Pinpoint the cell where the given text exists, returning its [X, Y] midpoint coordinate. 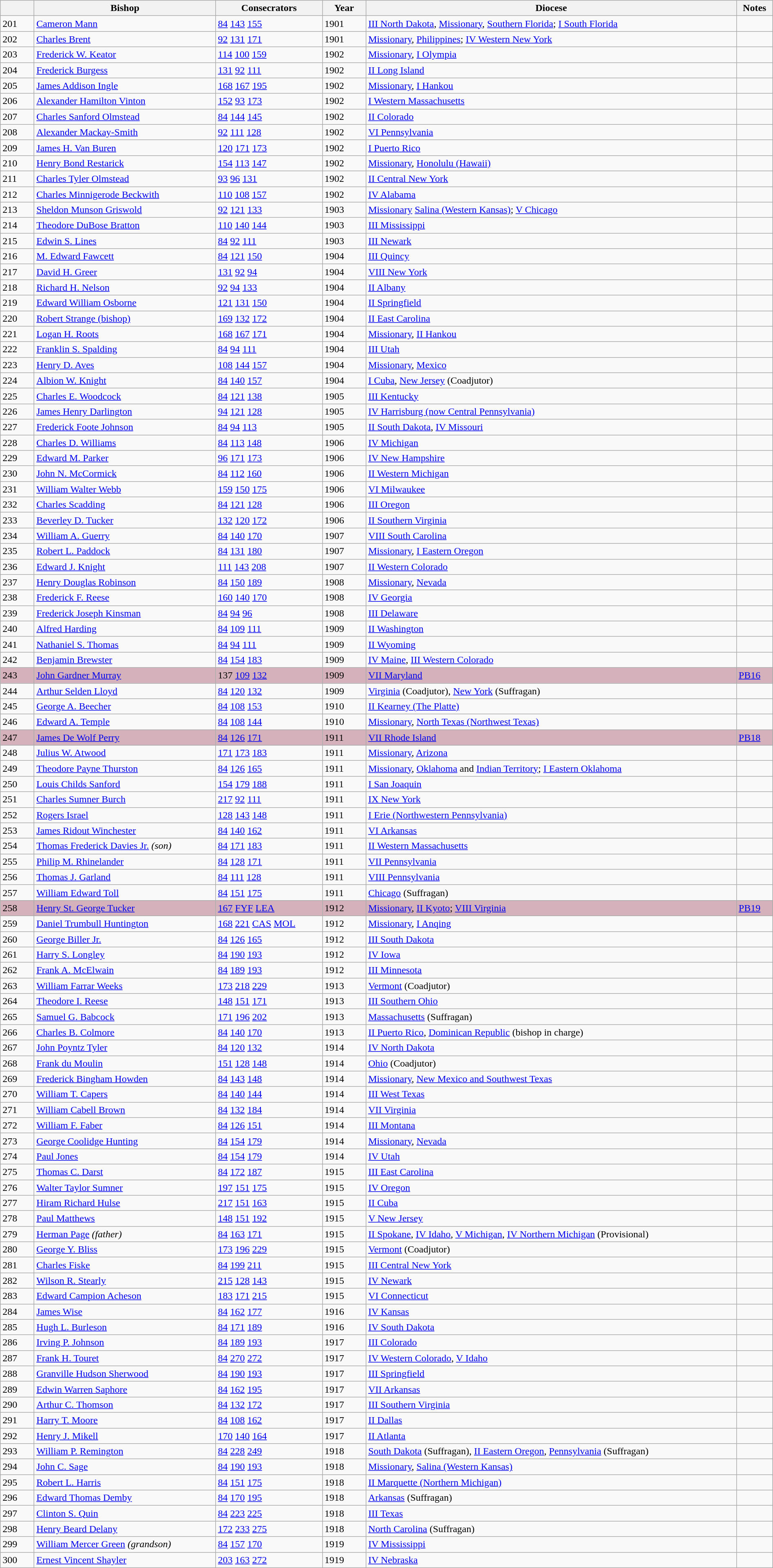
283 [17, 1296]
Missionary, Arizona [551, 753]
265 [17, 1017]
225 [17, 396]
William T. Capers [125, 1094]
IV Nebraska [551, 1560]
Notes [754, 8]
Samuel G. Babcock [125, 1017]
296 [17, 1498]
Cameron Mann [125, 24]
Missionary, I Olympia [551, 55]
168 221 CAS MOL [269, 923]
108 144 157 [269, 365]
227 [17, 427]
Daniel Trumbull Huntington [125, 923]
VI Connecticut [551, 1296]
84 121 128 [269, 505]
James Henry Darlington [125, 411]
84 270 272 [269, 1358]
Missionary, Salina (Western Kansas) [551, 1467]
William F. Faber [125, 1125]
263 [17, 986]
Alfred Harding [125, 629]
169 132 172 [269, 318]
288 [17, 1374]
222 [17, 349]
111 143 208 [269, 567]
Robert Strange (bishop) [125, 318]
159 150 175 [269, 489]
300 [17, 1560]
84 163 171 [269, 1234]
131 92 94 [269, 272]
84 121 138 [269, 396]
279 [17, 1234]
PB16 [754, 675]
Missionary, Philippines; IV Western New York [551, 39]
231 [17, 489]
201 [17, 24]
217 [17, 272]
IV North Dakota [551, 1048]
268 [17, 1063]
III Delaware [551, 613]
160 140 170 [269, 598]
III Oregon [551, 505]
Julius W. Atwood [125, 753]
137 109 132 [269, 675]
284 [17, 1312]
Henry Beard Delany [125, 1529]
110 108 157 [269, 194]
84 108 144 [269, 722]
167 FYF LEA [269, 908]
Frederick Foote Johnson [125, 427]
Missionary, II Hankou [551, 334]
Charles Scadding [125, 505]
Frederick F. Reese [125, 598]
Walter Taylor Sumner [125, 1188]
114 100 159 [269, 55]
206 [17, 101]
202 [17, 39]
243 [17, 675]
267 [17, 1048]
III Colorado [551, 1343]
84 171 189 [269, 1327]
III Mississippi [551, 225]
84 144 145 [269, 117]
228 [17, 442]
Charles Minnigerode Beckwith [125, 194]
257 [17, 892]
IV Newark [551, 1281]
I Erie (Northwestern Pennsylvania) [551, 815]
298 [17, 1529]
II Long Island [551, 70]
Ernest Vincent Shayler [125, 1560]
IV New Hampshire [551, 458]
James H. Van Buren [125, 148]
84 157 170 [269, 1544]
205 [17, 86]
173 218 229 [269, 986]
James De Wolf Perry [125, 738]
Missionary, II Kyoto; VIII Virginia [551, 908]
II East Carolina [551, 318]
240 [17, 629]
Benjamin Brewster [125, 660]
III Central New York [551, 1265]
173 196 229 [269, 1250]
II Central New York [551, 179]
Edward J. Knight [125, 567]
84 132 184 [269, 1110]
VIII New York [551, 272]
Charles Tyler Olmstead [125, 179]
252 [17, 815]
Henry D. Aves [125, 365]
210 [17, 163]
215 128 143 [269, 1281]
266 [17, 1032]
IV Mississippi [551, 1544]
Frederick Joseph Kinsman [125, 613]
Theodore Payne Thurston [125, 769]
Robert L. Harris [125, 1482]
294 [17, 1467]
IV Iowa [551, 955]
84 228 249 [269, 1451]
James Addison Ingle [125, 86]
IV Michigan [551, 442]
183 171 215 [269, 1296]
II Marquette (Northern Michigan) [551, 1482]
152 93 173 [269, 101]
II Atlanta [551, 1435]
II Western Colorado [551, 567]
Edward William Osborne [125, 303]
110 140 144 [269, 225]
270 [17, 1094]
253 [17, 830]
84 108 162 [269, 1420]
292 [17, 1435]
Richard H. Nelson [125, 287]
260 [17, 939]
289 [17, 1389]
249 [17, 769]
VI Arkansas [551, 830]
Missionary, I Anqing [551, 923]
242 [17, 660]
IV Maine, III Western Colorado [551, 660]
148 151 171 [269, 1001]
Ohio (Coadjutor) [551, 1063]
213 [17, 210]
84 172 187 [269, 1172]
Charles D. Williams [125, 442]
219 [17, 303]
291 [17, 1420]
250 [17, 784]
Theodore I. Reese [125, 1001]
84 140 157 [269, 380]
92 131 171 [269, 39]
209 [17, 148]
287 [17, 1358]
272 [17, 1125]
92 121 133 [269, 210]
297 [17, 1513]
84 140 162 [269, 830]
Logan H. Roots [125, 334]
William Farrar Weeks [125, 986]
Thomas Frederick Davies Jr. (son) [125, 846]
II Western Massachusetts [551, 846]
Harry T. Moore [125, 1420]
84 154 183 [269, 660]
III Southern Virginia [551, 1405]
233 [17, 520]
224 [17, 380]
220 [17, 318]
Herman Page (father) [125, 1234]
207 [17, 117]
216 [17, 256]
PB18 [754, 738]
III Southern Ohio [551, 1001]
VII Rhode Island [551, 738]
I Cuba, New Jersey (Coadjutor) [551, 380]
84 126 151 [269, 1125]
154 113 147 [269, 163]
84 112 160 [269, 474]
148 151 192 [269, 1219]
III Quincy [551, 256]
Arkansas (Suffragan) [551, 1498]
III South Dakota [551, 939]
84 143 155 [269, 24]
Beverley D. Tucker [125, 520]
280 [17, 1250]
PB19 [754, 908]
Year [344, 8]
IX New York [551, 799]
214 [17, 225]
84 128 171 [269, 861]
256 [17, 877]
84 121 150 [269, 256]
Charles B. Colmore [125, 1032]
South Dakota (Suffragan), II Eastern Oregon, Pennsylvania (Suffragan) [551, 1451]
Massachusetts (Suffragan) [551, 1017]
293 [17, 1451]
Frederick Burgess [125, 70]
Charles Sumner Burch [125, 799]
Robert L. Paddock [125, 551]
Charles Sanford Olmstead [125, 117]
IV Utah [551, 1156]
248 [17, 753]
Hiram Richard Hulse [125, 1203]
131 92 111 [269, 70]
84 199 211 [269, 1265]
Wilson R. Stearly [125, 1281]
William Walter Webb [125, 489]
269 [17, 1079]
217 92 111 [269, 799]
Edwin Warren Saphore [125, 1389]
84 126 171 [269, 738]
244 [17, 691]
172 233 275 [269, 1529]
281 [17, 1265]
Rogers Israel [125, 815]
84 162 195 [269, 1389]
93 96 131 [269, 179]
290 [17, 1405]
III Kentucky [551, 396]
Edward A. Temple [125, 722]
274 [17, 1156]
246 [17, 722]
III Minnesota [551, 970]
275 [17, 1172]
237 [17, 582]
III Springfield [551, 1374]
232 [17, 505]
Missionary, I Eastern Oregon [551, 551]
236 [17, 567]
Philip M. Rhinelander [125, 861]
154 179 188 [269, 784]
Edward Campion Acheson [125, 1296]
Missionary, Mexico [551, 365]
235 [17, 551]
James Wise [125, 1312]
III Utah [551, 349]
Paul Matthews [125, 1219]
Alexander Hamilton Vinton [125, 101]
223 [17, 365]
III Newark [551, 241]
David H. Greer [125, 272]
171 196 202 [269, 1017]
120 171 173 [269, 148]
III Montana [551, 1125]
254 [17, 846]
Virginia (Coadjutor), New York (Suffragan) [551, 691]
Missionary, Honolulu (Hawaii) [551, 163]
203 [17, 55]
Harry S. Longley [125, 955]
Missionary Salina (Western Kansas); V Chicago [551, 210]
Irving P. Johnson [125, 1343]
IV South Dakota [551, 1327]
Albion W. Knight [125, 380]
Frederick W. Keator [125, 55]
203 163 272 [269, 1560]
II Puerto Rico, Dominican Republic (bishop in charge) [551, 1032]
James Ridout Winchester [125, 830]
84 94 96 [269, 613]
168 167 171 [269, 334]
Henry J. Mikell [125, 1435]
IV Alabama [551, 194]
II Albany [551, 287]
84 171 183 [269, 846]
North Carolina (Suffragan) [551, 1529]
215 [17, 241]
William Mercer Green (grandson) [125, 1544]
VI Pennsylvania [551, 132]
Charles Fiske [125, 1265]
92 111 128 [269, 132]
84 150 189 [269, 582]
IV Harrisburg (now Central Pennsylvania) [551, 411]
255 [17, 861]
Frederick Bingham Howden [125, 1079]
Edward Thomas Demby [125, 1498]
M. Edward Fawcett [125, 256]
Edwin S. Lines [125, 241]
251 [17, 799]
278 [17, 1219]
204 [17, 70]
229 [17, 458]
Theodore DuBose Bratton [125, 225]
Sheldon Munson Griswold [125, 210]
285 [17, 1327]
II Kearney (The Platte) [551, 707]
84 131 180 [269, 551]
262 [17, 970]
Charles E. Woodcock [125, 396]
84 92 111 [269, 241]
151 128 148 [269, 1063]
84 108 153 [269, 707]
239 [17, 613]
III East Carolina [551, 1172]
259 [17, 923]
III North Dakota, Missionary, Southern Florida; I South Florida [551, 24]
Diocese [551, 8]
John Poyntz Tyler [125, 1048]
I San Joaquin [551, 784]
84 94 113 [269, 427]
I Puerto Rico [551, 148]
George Coolidge Hunting [125, 1141]
84 162 177 [269, 1312]
230 [17, 474]
84 140 144 [269, 1094]
Alexander Mackay-Smith [125, 132]
Granville Hudson Sherwood [125, 1374]
I Western Massachusetts [551, 101]
Frank H. Touret [125, 1358]
84 143 148 [269, 1079]
Frank A. McElwain [125, 970]
George A. Beecher [125, 707]
299 [17, 1544]
VII Maryland [551, 675]
276 [17, 1188]
William A. Guerry [125, 536]
211 [17, 179]
Arthur C. Thomson [125, 1405]
208 [17, 132]
II Southern Virginia [551, 520]
264 [17, 1001]
Thomas C. Darst [125, 1172]
241 [17, 644]
Thomas J. Garland [125, 877]
258 [17, 908]
VII Pennsylvania [551, 861]
Henry Bond Restarick [125, 163]
Bishop [125, 8]
273 [17, 1141]
II Colorado [551, 117]
III Texas [551, 1513]
II Western Michigan [551, 474]
295 [17, 1482]
197 151 175 [269, 1188]
128 143 148 [269, 815]
84 109 111 [269, 629]
Consecrators [269, 8]
II Springfield [551, 303]
Arthur Selden Lloyd [125, 691]
VIII Pennsylvania [551, 877]
II South Dakota, IV Missouri [551, 427]
Henry Douglas Robinson [125, 582]
271 [17, 1110]
84 113 148 [269, 442]
Nathaniel S. Thomas [125, 644]
170 140 164 [269, 1435]
Chicago (Suffragan) [551, 892]
William Cabell Brown [125, 1110]
William Edward Toll [125, 892]
168 167 195 [269, 86]
247 [17, 738]
II Spokane, IV Idaho, V Michigan, IV Northern Michigan (Provisional) [551, 1234]
96 171 173 [269, 458]
132 120 172 [269, 520]
221 [17, 334]
Henry St. George Tucker [125, 908]
Hugh L. Burleson [125, 1327]
Missionary, I Hankou [551, 86]
217 151 163 [269, 1203]
277 [17, 1203]
Missionary, New Mexico and Southwest Texas [551, 1079]
Frank du Moulin [125, 1063]
212 [17, 194]
94 121 128 [269, 411]
John N. McCormick [125, 474]
II Wyoming [551, 644]
238 [17, 598]
II Washington [551, 629]
226 [17, 411]
234 [17, 536]
286 [17, 1343]
84 170 195 [269, 1498]
VII Arkansas [551, 1389]
III West Texas [551, 1094]
Missionary, Oklahoma and Indian Territory; I Eastern Oklahoma [551, 769]
John C. Sage [125, 1467]
84 223 225 [269, 1513]
282 [17, 1281]
84 111 128 [269, 877]
IV Western Colorado, V Idaho [551, 1358]
218 [17, 287]
121 131 150 [269, 303]
92 94 133 [269, 287]
VI Milwaukee [551, 489]
VIII South Carolina [551, 536]
IV Georgia [551, 598]
Clinton S. Quin [125, 1513]
IV Kansas [551, 1312]
Edward M. Parker [125, 458]
IV Oregon [551, 1188]
Louis Childs Sanford [125, 784]
245 [17, 707]
II Cuba [551, 1203]
84 132 172 [269, 1405]
Missionary, North Texas (Northwest Texas) [551, 722]
George Biller Jr. [125, 939]
George Y. Bliss [125, 1250]
261 [17, 955]
Franklin S. Spalding [125, 349]
William P. Remington [125, 1451]
171 173 183 [269, 753]
Paul Jones [125, 1156]
John Gardner Murray [125, 675]
VII Virginia [551, 1110]
Charles Brent [125, 39]
V New Jersey [551, 1219]
II Dallas [551, 1420]
